Locate the cell with the specified text and output its (x, y) center coordinate. 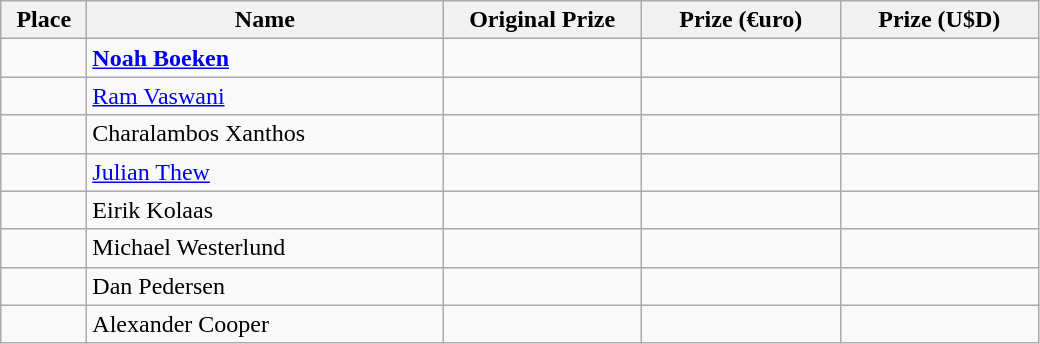
Dan Pedersen (265, 286)
Charalambos Xanthos (265, 134)
Noah Boeken (265, 58)
Prize (U$D) (940, 20)
Michael Westerlund (265, 248)
Alexander Cooper (265, 324)
Original Prize (542, 20)
Name (265, 20)
Ram Vaswani (265, 96)
Julian Thew (265, 172)
Eirik Kolaas (265, 210)
Prize (€uro) (740, 20)
Place (44, 20)
